Locate the cell with the specified text and output its (X, Y) center coordinate. 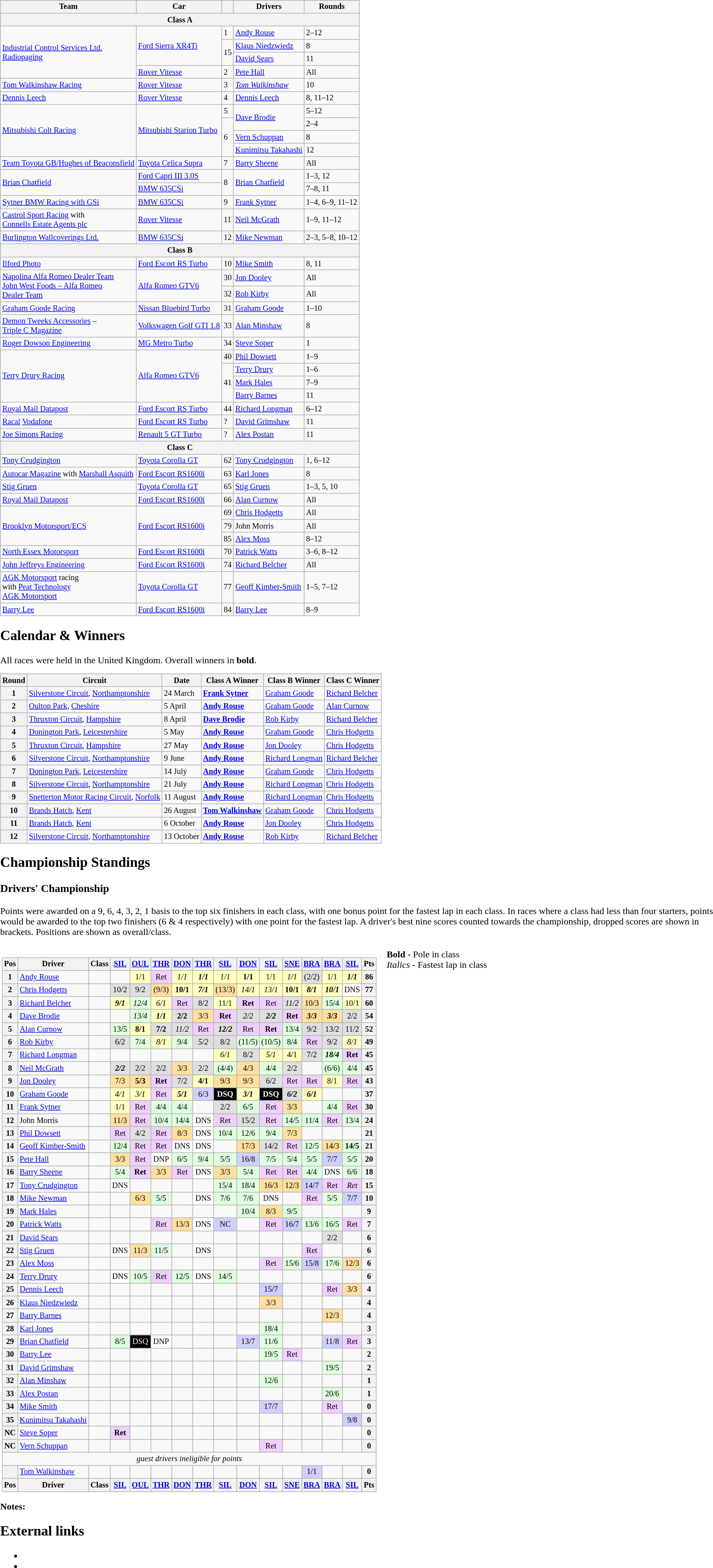
(11/5) (249, 1042)
1–4, 6–9, 11–12 (332, 202)
Renault 5 GT Turbo (179, 435)
6–12 (332, 409)
27 (10, 1316)
(2/2) (312, 977)
28 (10, 1329)
63 (228, 474)
16/7 (292, 1224)
65 (228, 487)
15/2 (249, 1120)
6/6 (352, 1173)
4/3 (249, 1068)
13/1 (271, 990)
Team (68, 7)
1–3, 12 (332, 176)
Roger Dowson Engineering (68, 344)
8–12 (332, 539)
North Essex Motorsport (68, 552)
41 (228, 382)
11/8 (332, 1342)
17 (10, 1185)
Circuit (94, 680)
5 April (182, 706)
10/3 (312, 1003)
guest drivers ineligible for points (189, 1459)
9/8 (352, 1420)
Demon Tweeks Accessories – Triple C Magazine (68, 326)
5–12 (332, 111)
20/6 (332, 1394)
1–5, 7–12 (332, 587)
27 May (182, 745)
14 (10, 1146)
29 (10, 1342)
Brooklyn Motorsport/ECS (68, 526)
26 (10, 1303)
9/5 (292, 1212)
Sytner BMW Racing with GSi (68, 202)
84 (228, 609)
Snetterton Motor Racing Circuit, Norfolk (94, 798)
(4/4) (225, 1068)
Autocar Magazine with Marshall Asquith (68, 474)
4/2 (140, 1133)
10/2 (120, 990)
15/8 (312, 1263)
5/3 (140, 1081)
16/5 (332, 1224)
9/1 (120, 1003)
Date (182, 680)
Class C (180, 448)
Class A (180, 20)
Napolina Alfa Romeo Dealer TeamJohn West Foods – Alfa RomeoDealer Team (68, 286)
8, 11 (332, 264)
(6/6) (332, 1068)
14/3 (332, 1146)
16/8 (249, 1159)
86 (369, 977)
40 (228, 356)
6 October (182, 823)
Joe Simons Racing (68, 435)
8/5 (120, 1342)
17/6 (332, 1263)
1–6 (332, 370)
13 (10, 1133)
2–12 (332, 33)
11/4 (312, 1120)
23 (10, 1263)
1–9 (332, 356)
Mitsubishi Colt Racing (68, 131)
49 (369, 1042)
AGK Motorsport racingwith Peat TechnologyAGK Motorsport (68, 587)
62 (228, 461)
Class C Winner (353, 680)
16/3 (271, 1185)
1, 6–12 (332, 461)
2–4 (332, 124)
8–9 (332, 609)
25 (10, 1290)
Volkswagen Golf GTI 1.8 (179, 326)
14 July (182, 772)
Class B Winner (294, 680)
Nissan Bluebird Turbo (179, 308)
14/1 (249, 990)
Graham Goode Racing (68, 308)
Ilford Photo (68, 264)
7/4 (140, 1042)
Drivers (269, 7)
13/5 (120, 1029)
26 August (182, 811)
5 May (182, 733)
15/6 (292, 1263)
24 March (182, 693)
7/5 (271, 1159)
Team Toyota GB/Hughes of Beaconsfield (68, 163)
11/1 (225, 1003)
Tom Walkinshaw Racing (68, 85)
60 (369, 1003)
Industrial Control Services Ltd.Radiopaging (68, 53)
Castrol Sport Racing withConnells Estate Agents plc (68, 220)
8 April (182, 719)
Bold - Pole in class Italics - Fastest lap in class (437, 1219)
8/4 (292, 1042)
(13/3) (225, 990)
Toyota Celica Supra (179, 163)
Terry Drury Racing (68, 376)
8, 11–12 (332, 98)
1–9, 11–12 (332, 220)
1–10 (332, 308)
17/7 (271, 1407)
2–3, 5–8, 10–12 (332, 238)
7–8, 11 (332, 189)
74 (228, 565)
Racal Vodafone (68, 422)
Mitsubishi Starion Turbo (179, 131)
43 (369, 1081)
(10/5) (271, 1042)
14/4 (182, 1120)
37 (369, 1094)
44 (228, 409)
13 October (182, 837)
35 (10, 1420)
5/2 (203, 1042)
(9/3) (161, 990)
17/3 (249, 1146)
Oulton Park, Cheshire (94, 706)
12/2 (225, 1029)
MG Metro Turbo (179, 344)
11/5 (161, 1251)
3–6, 8–12 (332, 552)
John Jeffreys Engineering (68, 565)
21 July (182, 784)
10/5 (140, 1277)
Ford Sierra XR4Ti (179, 46)
Burlington Wallcoverings Ltd. (68, 238)
14/7 (312, 1185)
Car (179, 7)
13/2 (332, 1029)
14/2 (271, 1146)
15/7 (271, 1290)
7/1 (203, 990)
7–9 (332, 383)
85 (228, 539)
52 (369, 1029)
22 (10, 1251)
Round (14, 680)
1–3, 5, 10 (332, 487)
Ford Capri III 3.0S (179, 176)
54 (369, 1016)
Class B (180, 250)
13/6 (312, 1224)
9 June (182, 758)
66 (228, 500)
70 (228, 552)
19 (10, 1212)
69 (228, 513)
Class A Winner (232, 680)
13/7 (249, 1342)
16 (10, 1173)
11 August (182, 798)
79 (228, 526)
Rounds (332, 7)
11/6 (271, 1342)
13/3 (182, 1224)
